Capture the cell that displays the provided text and extract its [x, y] central coordinate. 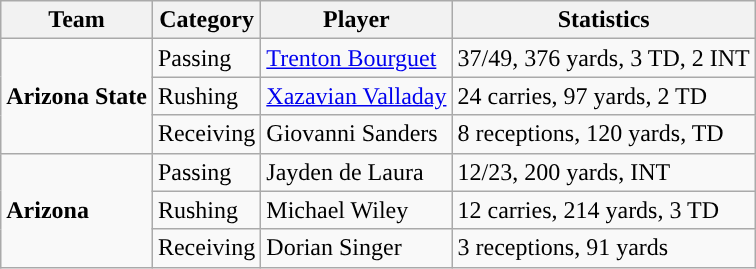
Arizona State [77, 96]
Michael Wiley [356, 210]
Xazavian Valladay [356, 96]
24 carries, 97 yards, 2 TD [604, 96]
Player [356, 20]
12/23, 200 yards, INT [604, 172]
Category [206, 20]
8 receptions, 120 yards, TD [604, 134]
3 receptions, 91 yards [604, 248]
12 carries, 214 yards, 3 TD [604, 210]
Statistics [604, 20]
Arizona [77, 210]
Giovanni Sanders [356, 134]
37/49, 376 yards, 3 TD, 2 INT [604, 58]
Jayden de Laura [356, 172]
Trenton Bourguet [356, 58]
Team [77, 20]
Dorian Singer [356, 248]
